Output the [x, y] coordinate of the center of the cell containing the given text.  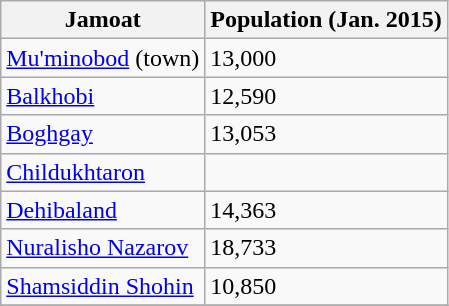
Balkhobi [103, 96]
Shamsiddin Shohin [103, 286]
Childukhtaron [103, 172]
12,590 [326, 96]
Population (Jan. 2015) [326, 20]
13,000 [326, 58]
Boghgay [103, 134]
Dehibaland [103, 210]
Jamoat [103, 20]
14,363 [326, 210]
Mu'minobod (town) [103, 58]
10,850 [326, 286]
13,053 [326, 134]
18,733 [326, 248]
Nuralisho Nazarov [103, 248]
